Return the [X, Y] coordinate for the center point of the cell that contains the specified text.  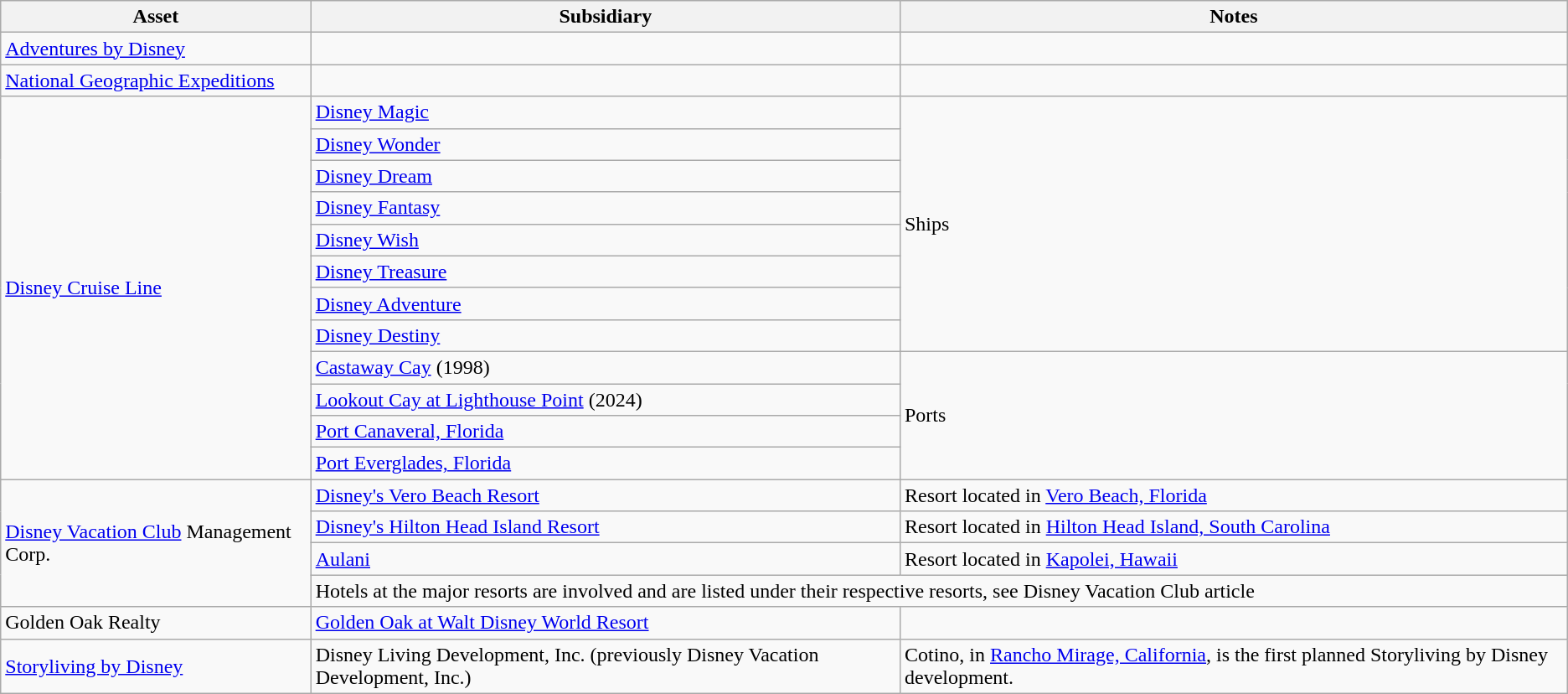
Golden Oak at Walt Disney World Resort [605, 623]
Disney Wonder [605, 144]
Disney Magic [605, 112]
Disney's Vero Beach Resort [605, 495]
Port Canaveral, Florida [605, 432]
Resort located in Vero Beach, Florida [1233, 495]
Golden Oak Realty [156, 623]
Aulani [605, 559]
Notes [1233, 17]
Disney Destiny [605, 335]
Disney Vacation Club Management Corp. [156, 543]
Port Everglades, Florida [605, 464]
Adventures by Disney [156, 49]
Lookout Cay at Lighthouse Point (2024) [605, 400]
Storyliving by Disney [156, 666]
Asset [156, 17]
Disney Cruise Line [156, 288]
Disney's Hilton Head Island Resort [605, 527]
Resort located in Hilton Head Island, South Carolina [1233, 527]
Hotels at the major resorts are involved and are listed under their respective resorts, see Disney Vacation Club article [939, 591]
Disney Dream [605, 176]
Castaway Cay (1998) [605, 367]
Disney Adventure [605, 303]
Disney Fantasy [605, 208]
Ports [1233, 415]
Disney Living Development, Inc. (previously Disney Vacation Development, Inc.) [605, 666]
Disney Wish [605, 240]
Ships [1233, 224]
Resort located in Kapolei, Hawaii [1233, 559]
Subsidiary [605, 17]
Cotino, in Rancho Mirage, California, is the first planned Storyliving by Disney development. [1233, 666]
Disney Treasure [605, 272]
National Geographic Expeditions [156, 80]
